Extract the (X, Y) coordinate from the center of the cell holding the provided text.  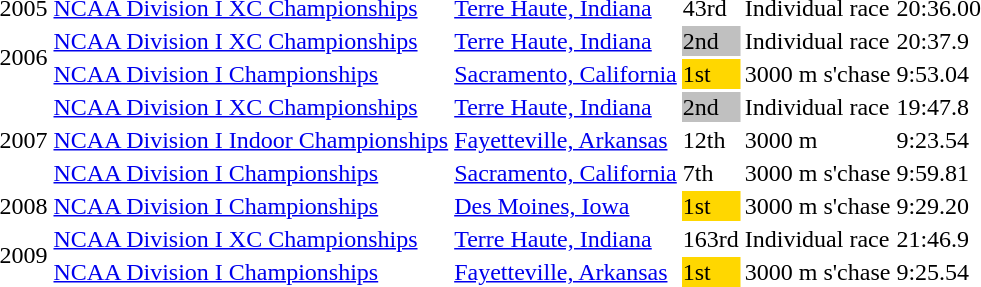
Des Moines, Iowa (566, 206)
7th (710, 173)
12th (710, 140)
3000 m (818, 140)
NCAA Division I Indoor Championships (251, 140)
163rd (710, 239)
